Return [x, y] of the center of cell containing provided text 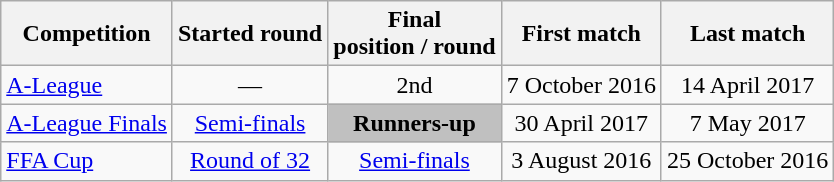
Round of 32 [250, 161]
FFA Cup [87, 161]
30 April 2017 [581, 123]
Last match [747, 34]
Final position / round [414, 34]
7 May 2017 [747, 123]
Runners-up [414, 123]
A-League [87, 85]
25 October 2016 [747, 161]
14 April 2017 [747, 85]
Competition [87, 34]
7 October 2016 [581, 85]
— [250, 85]
A-League Finals [87, 123]
3 August 2016 [581, 161]
Started round [250, 34]
2nd [414, 85]
First match [581, 34]
